Detect which cell encompasses the target text, then output its [X, Y] center coordinate. 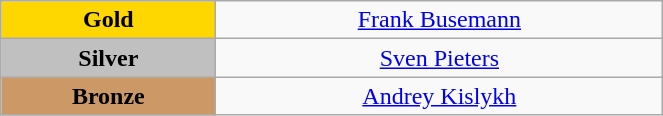
Sven Pieters [440, 58]
Bronze [108, 96]
Andrey Kislykh [440, 96]
Silver [108, 58]
Frank Busemann [440, 20]
Gold [108, 20]
